From the cell containing the given text, extract its center point as [X, Y] coordinate. 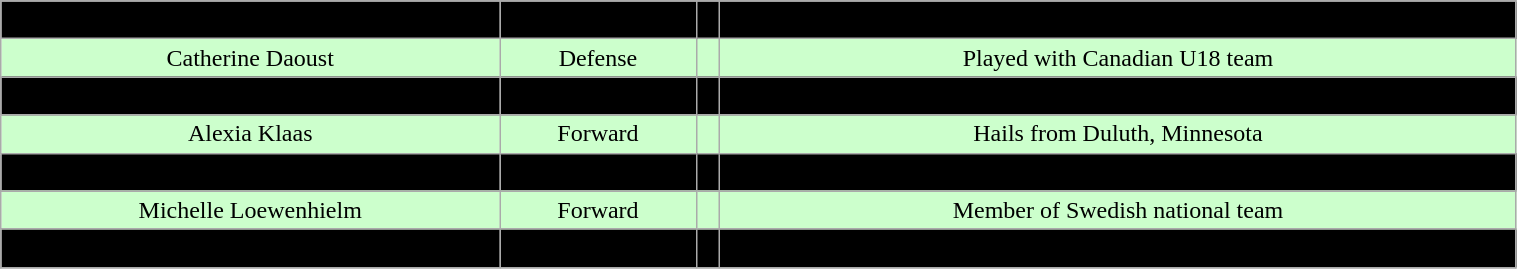
Evelina Suonpaa [250, 248]
Michelle Loewenhielm [250, 210]
Hails from Duluth, Minnesota [1118, 134]
Attended Warroad (MN) High School [1118, 20]
Maria Lindh [250, 172]
Catherine Daoust [250, 58]
Member of Finnish national team [1118, 248]
Jessica Healey [250, 96]
Alexia Klaas [250, 134]
Lynn Astrup [250, 20]
